Identify which cell holds the provided text, then report its (X, Y) central coordinate. 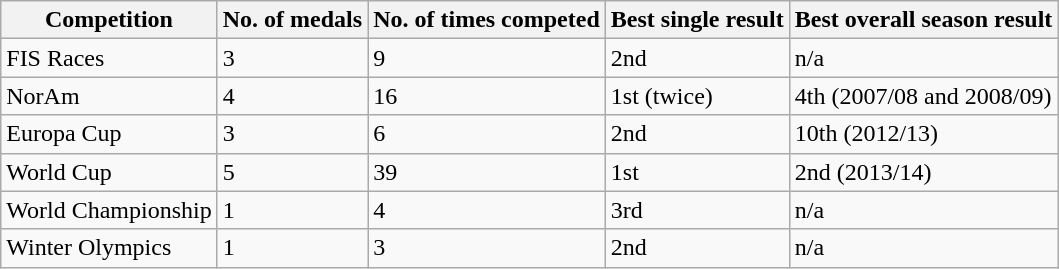
9 (487, 58)
Europa Cup (109, 134)
2nd (2013/14) (924, 172)
1st (697, 172)
Best single result (697, 20)
5 (292, 172)
Best overall season result (924, 20)
4th (2007/08 and 2008/09) (924, 96)
FIS Races (109, 58)
10th (2012/13) (924, 134)
6 (487, 134)
No. of times competed (487, 20)
World Cup (109, 172)
No. of medals (292, 20)
1st (twice) (697, 96)
3rd (697, 210)
Winter Olympics (109, 248)
World Championship (109, 210)
NorAm (109, 96)
39 (487, 172)
Competition (109, 20)
16 (487, 96)
